Output the (X, Y) coordinate of the center of the cell containing the given text.  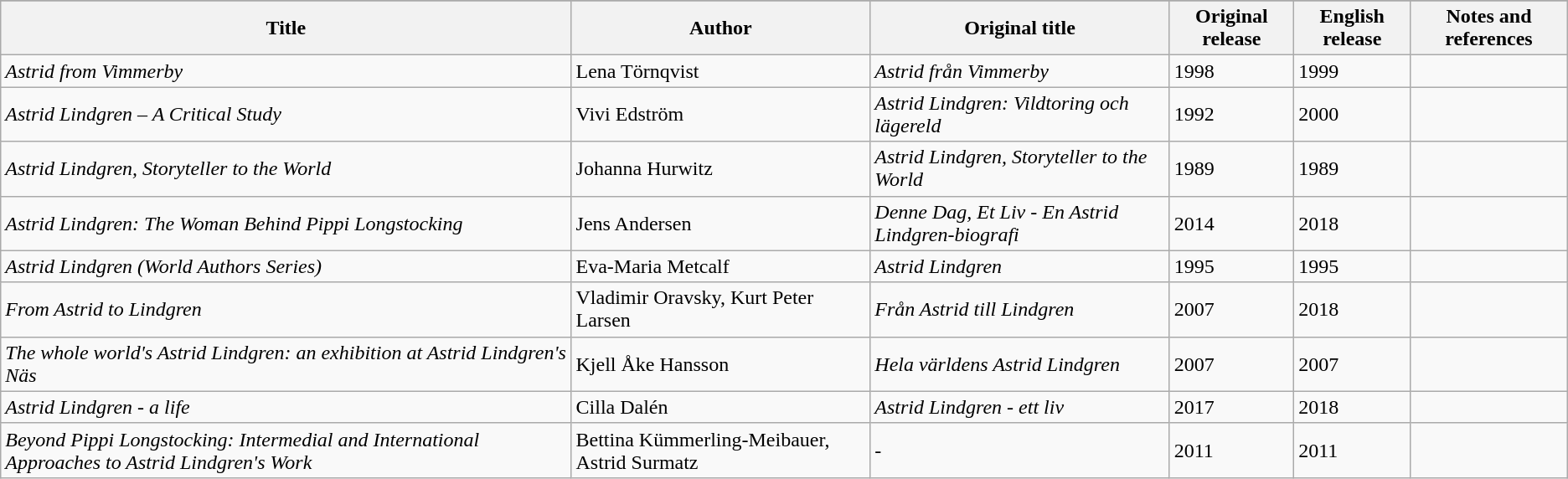
Från Astrid till Lindgren (1020, 310)
The whole world's Astrid Lindgren: an exhibition at Astrid Lindgren's Näs (286, 363)
2017 (1231, 407)
Lena Törnqvist (720, 71)
Astrid Lindgren - ett liv (1020, 407)
Original title (1020, 28)
2014 (1231, 223)
Hela världens Astrid Lindgren (1020, 363)
Astrid Lindgren: Vildtoring och lägereld (1020, 114)
English release (1352, 28)
Cilla Dalén (720, 407)
Astrid Lindgren: The Woman Behind Pippi Longstocking (286, 223)
Astrid från Vimmerby (1020, 71)
Vladimir Oravsky, Kurt Peter Larsen (720, 310)
2000 (1352, 114)
1998 (1231, 71)
Notes and references (1489, 28)
Kjell Åke Hansson (720, 363)
Astrid Lindgren (1020, 266)
Author (720, 28)
Eva-Maria Metcalf (720, 266)
Astrid from Vimmerby (286, 71)
Astrid Lindgren - a life (286, 407)
Vivi Edström (720, 114)
Original release (1231, 28)
Jens Andersen (720, 223)
From Astrid to Lindgren (286, 310)
Astrid Lindgren (World Authors Series) (286, 266)
Astrid Lindgren – A Critical Study (286, 114)
Bettina Kümmerling-Meibauer, Astrid Surmatz (720, 451)
Beyond Pippi Longstocking: Intermedial and International Approaches to Astrid Lindgren's Work (286, 451)
1992 (1231, 114)
1999 (1352, 71)
- (1020, 451)
Denne Dag, Et Liv - En Astrid Lindgren-biografi (1020, 223)
Johanna Hurwitz (720, 169)
Title (286, 28)
